Scan for the cell matching the given text and deliver its [X, Y] coordinate at center. 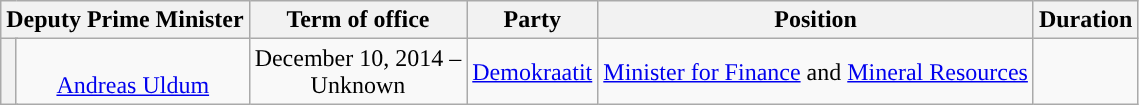
December 10, 2014 –Unknown [358, 72]
Duration [1085, 20]
Andreas Uldum [132, 72]
Demokraatit [532, 72]
Deputy Prime Minister [125, 20]
Party [532, 20]
Minister for Finance and Mineral Resources [816, 72]
Position [816, 20]
Term of office [358, 20]
